Output the [x, y] coordinate of the center of the cell containing the given text.  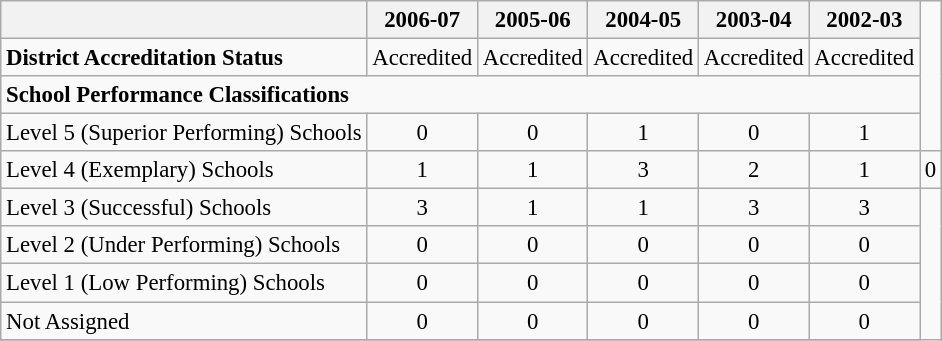
2 [754, 170]
Level 5 (Superior Performing) Schools [184, 133]
2002-03 [864, 20]
Level 4 (Exemplary) Schools [184, 170]
2003-04 [754, 20]
School Performance Classifications [460, 95]
2005-06 [532, 20]
District Accreditation Status [184, 58]
Level 3 (Successful) Schools [184, 208]
2006-07 [422, 20]
Not Assigned [184, 321]
Level 1 (Low Performing) Schools [184, 283]
2004-05 [644, 20]
Level 2 (Under Performing) Schools [184, 245]
